Search for the cell housing the specified text and yield its [X, Y] center coordinate. 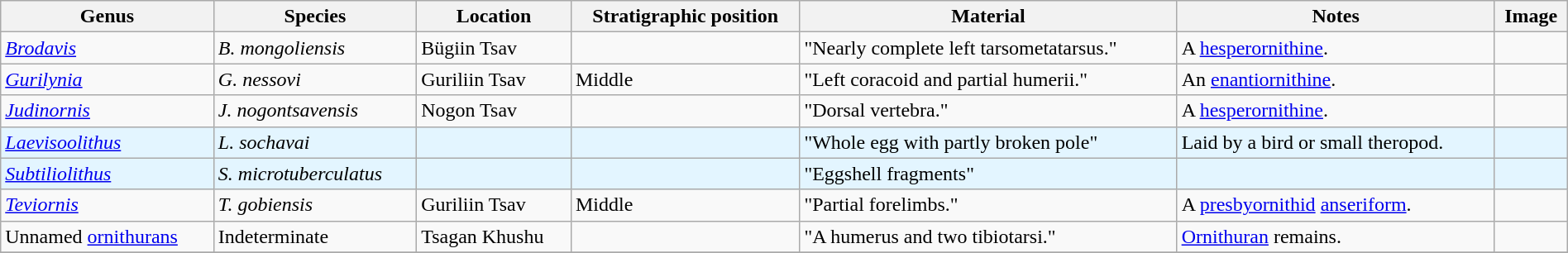
"A humerus and two tibiotarsi." [988, 236]
Indeterminate [314, 236]
Laid by a bird or small theropod. [1336, 142]
Stratigraphic position [685, 17]
Gurilynia [108, 79]
B. mongoliensis [314, 48]
"Whole egg with partly broken pole" [988, 142]
Image [1531, 17]
S. microtuberculatus [314, 174]
Ornithuran remains. [1336, 236]
Nogon Tsav [495, 111]
Unnamed ornithurans [108, 236]
Laevisoolithus [108, 142]
J. nogontsavensis [314, 111]
"Nearly complete left tarsometatarsus." [988, 48]
Brodavis [108, 48]
L. sochavai [314, 142]
"Eggshell fragments" [988, 174]
A presbyornithid anseriform. [1336, 205]
Notes [1336, 17]
Material [988, 17]
Teviornis [108, 205]
T. gobiensis [314, 205]
"Left coracoid and partial humerii." [988, 79]
Bügiin Tsav [495, 48]
"Partial forelimbs." [988, 205]
G. nessovi [314, 79]
An enantiornithine. [1336, 79]
Tsagan Khushu [495, 236]
"Dorsal vertebra." [988, 111]
Genus [108, 17]
Subtiliolithus [108, 174]
Species [314, 17]
Location [495, 17]
Judinornis [108, 111]
